Output the (X, Y) coordinate of the center of the cell containing the given text.  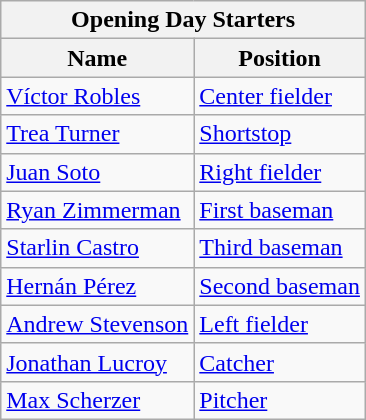
Shortstop (280, 134)
Name (98, 58)
Jonathan Lucroy (98, 362)
Ryan Zimmerman (98, 210)
Trea Turner (98, 134)
Starlin Castro (98, 248)
Víctor Robles (98, 96)
Opening Day Starters (184, 20)
Position (280, 58)
Right fielder (280, 172)
Pitcher (280, 400)
Center fielder (280, 96)
Juan Soto (98, 172)
Third baseman (280, 248)
Max Scherzer (98, 400)
Second baseman (280, 286)
Hernán Pérez (98, 286)
First baseman (280, 210)
Left fielder (280, 324)
Andrew Stevenson (98, 324)
Catcher (280, 362)
